Locate the cell with the specified text and output its (X, Y) center coordinate. 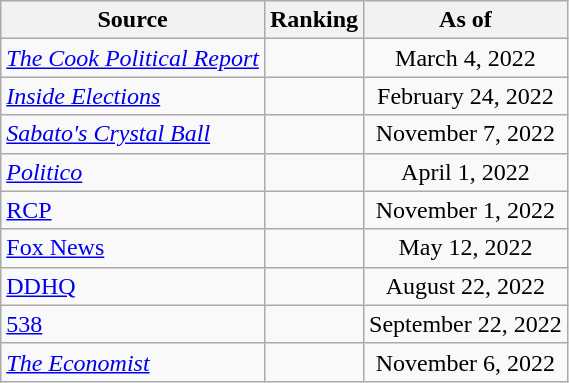
April 1, 2022 (466, 172)
May 12, 2022 (466, 248)
March 4, 2022 (466, 58)
RCP (133, 210)
September 22, 2022 (466, 324)
August 22, 2022 (466, 286)
As of (466, 20)
The Economist (133, 362)
Politico (133, 172)
The Cook Political Report (133, 58)
November 7, 2022 (466, 134)
February 24, 2022 (466, 96)
Fox News (133, 248)
November 1, 2022 (466, 210)
Source (133, 20)
538 (133, 324)
November 6, 2022 (466, 362)
DDHQ (133, 286)
Sabato's Crystal Ball (133, 134)
Ranking (314, 20)
Inside Elections (133, 96)
